Extract the (x, y) coordinate from the center of the cell holding the provided text.  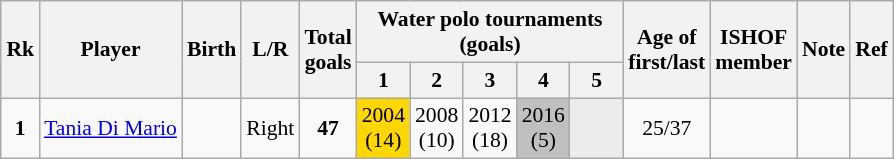
L/R (270, 50)
25/37 (666, 128)
2012(18) (490, 128)
ISHOFmember (754, 50)
Totalgoals (328, 50)
2 (436, 80)
Player (110, 50)
5 (596, 80)
Note (824, 50)
3 (490, 80)
Birth (212, 50)
Age offirst/last (666, 50)
Rk (20, 50)
Right (270, 128)
Water polo tournaments(goals) (490, 32)
Ref (871, 50)
4 (544, 80)
47 (328, 128)
Tania Di Mario (110, 128)
2004(14) (384, 128)
2008(10) (436, 128)
2016(5) (544, 128)
